Provide the [x, y] coordinate of the cell's center where the given text is located.  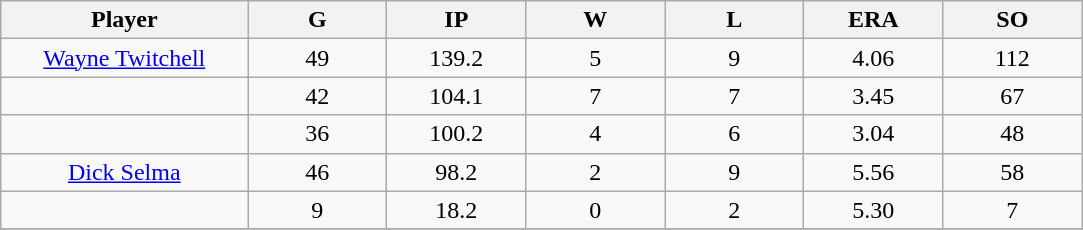
139.2 [456, 58]
104.1 [456, 96]
Dick Selma [124, 172]
36 [318, 134]
Wayne Twitchell [124, 58]
18.2 [456, 210]
G [318, 20]
5 [596, 58]
ERA [874, 20]
67 [1012, 96]
58 [1012, 172]
42 [318, 96]
100.2 [456, 134]
0 [596, 210]
98.2 [456, 172]
Player [124, 20]
48 [1012, 134]
46 [318, 172]
49 [318, 58]
3.45 [874, 96]
5.30 [874, 210]
L [734, 20]
SO [1012, 20]
W [596, 20]
4.06 [874, 58]
5.56 [874, 172]
3.04 [874, 134]
IP [456, 20]
4 [596, 134]
6 [734, 134]
112 [1012, 58]
